Return the (x, y) coordinate for the center point of the cell that contains the specified text.  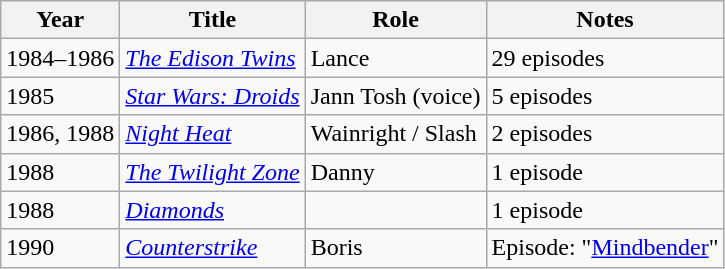
Notes (605, 20)
Danny (396, 172)
Diamonds (212, 210)
The Twilight Zone (212, 172)
29 episodes (605, 58)
1990 (60, 248)
Wainright / Slash (396, 134)
Jann Tosh (voice) (396, 96)
Title (212, 20)
Star Wars: Droids (212, 96)
Counterstrike (212, 248)
1986, 1988 (60, 134)
Boris (396, 248)
Role (396, 20)
1985 (60, 96)
5 episodes (605, 96)
2 episodes (605, 134)
Night Heat (212, 134)
1984–1986 (60, 58)
Lance (396, 58)
Episode: "Mindbender" (605, 248)
Year (60, 20)
The Edison Twins (212, 58)
